Pinpoint the cell where the given text exists, returning its [x, y] midpoint coordinate. 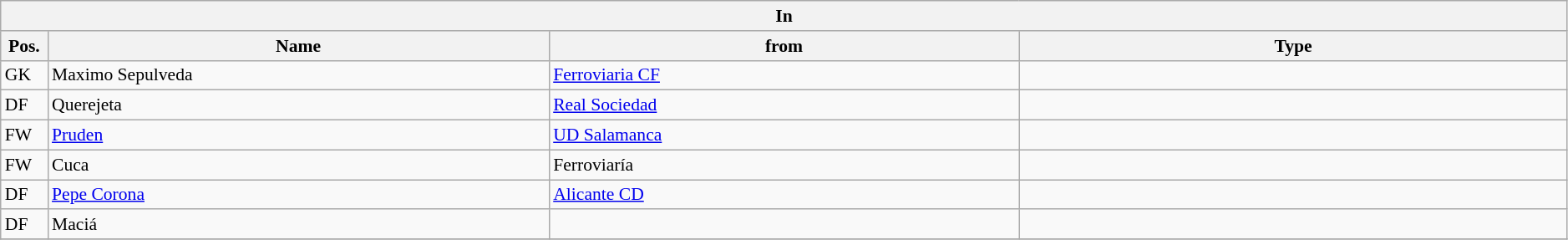
Real Sociedad [784, 105]
Pruden [298, 135]
In [784, 16]
from [784, 46]
Maximo Sepulveda [298, 75]
Name [298, 46]
Alicante CD [784, 195]
Pepe Corona [298, 195]
GK [24, 75]
Cuca [298, 165]
Pos. [24, 46]
Querejeta [298, 105]
Ferroviaría [784, 165]
Ferroviaria CF [784, 75]
Maciá [298, 225]
Type [1293, 46]
UD Salamanca [784, 135]
